Search for the cell housing the specified text and yield its (x, y) center coordinate. 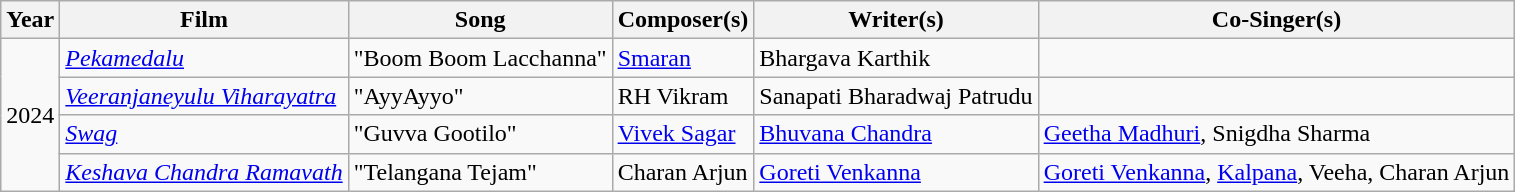
Pekamedalu (204, 58)
Bhuvana Chandra (896, 134)
Writer(s) (896, 20)
RH Vikram (683, 96)
Composer(s) (683, 20)
2024 (30, 115)
"AyyAyyo" (480, 96)
Bhargava Karthik (896, 58)
"Boom Boom Lacchanna" (480, 58)
Swag (204, 134)
Song (480, 20)
Goreti Venkanna, Kalpana, Veeha, Charan Arjun (1276, 172)
"Guvva Gootilo" (480, 134)
Smaran (683, 58)
Sanapati Bharadwaj Patrudu (896, 96)
Goreti Venkanna (896, 172)
Veeranjaneyulu Viharayatra (204, 96)
Keshava Chandra Ramavath (204, 172)
Co-Singer(s) (1276, 20)
Film (204, 20)
Geetha Madhuri, Snigdha Sharma (1276, 134)
Vivek Sagar (683, 134)
"Telangana Tejam" (480, 172)
Year (30, 20)
Charan Arjun (683, 172)
